Scan for the cell matching the given text and deliver its (x, y) coordinate at center. 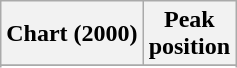
Peakposition (189, 34)
Chart (2000) (72, 34)
